Scan for the cell matching the given text and deliver its (X, Y) coordinate at center. 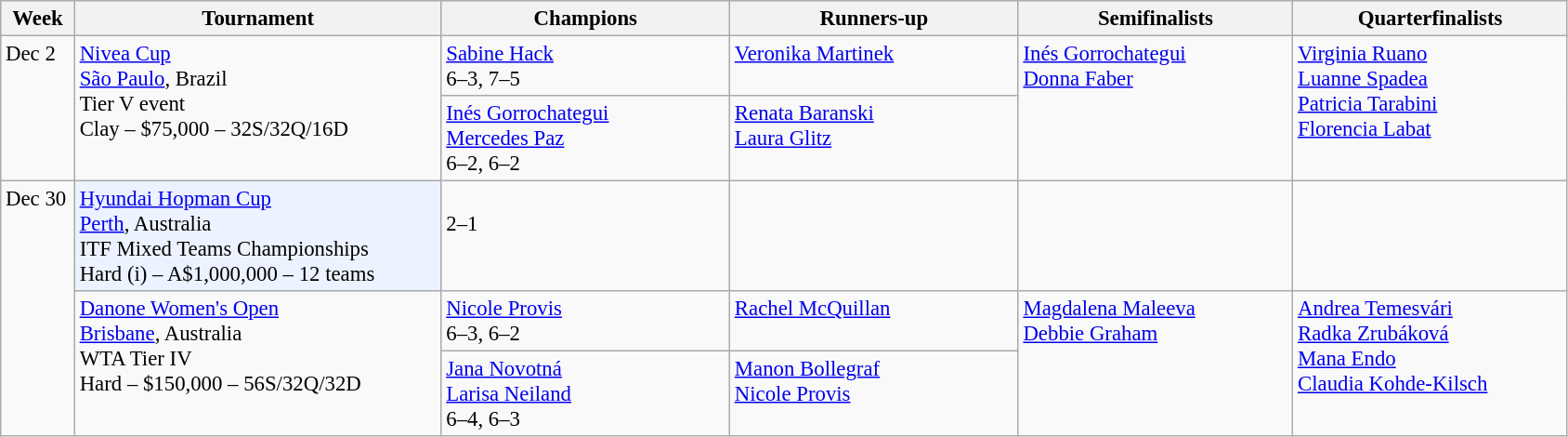
Nicole Provis6–3, 6–2 (585, 322)
Inés Gorrochategui Mercedes Paz6–2, 6–2 (585, 139)
Quarterfinalists (1431, 19)
Virginia Ruano Luanne Spadea Patricia Tarabini Florencia Labat (1431, 109)
Renata Baranski Laura Glitz (875, 139)
Andrea Temesvári Radka Zrubáková Mana Endo Claudia Kohde-Kilsch (1431, 364)
Jana Novotná Larisa Neiland6–4, 6–3 (585, 394)
Dec 30 (38, 309)
Semifinalists (1156, 19)
Nivea Cup São Paulo, BrazilTier V event Clay – $75,000 – 32S/32Q/16D (258, 109)
Danone Women's OpenBrisbane, AustraliaWTA Tier IVHard – $150,000 – 56S/32Q/32D (258, 364)
Inés Gorrochategui Donna Faber (1156, 109)
Rachel McQuillan (875, 322)
Hyundai Hopman Cup Perth, AustraliaITF Mixed Teams ChampionshipsHard (i) – A$1,000,000 – 12 teams (258, 236)
Sabine Hack6–3, 7–5 (585, 67)
Runners-up (875, 19)
2–1 (585, 236)
Manon Bollegraf Nicole Provis (875, 394)
Champions (585, 19)
Dec 2 (38, 109)
Tournament (258, 19)
Veronika Martinek (875, 67)
Week (38, 19)
Magdalena Maleeva Debbie Graham (1156, 364)
